Output the [X, Y] coordinate of the center of the cell containing the given text.  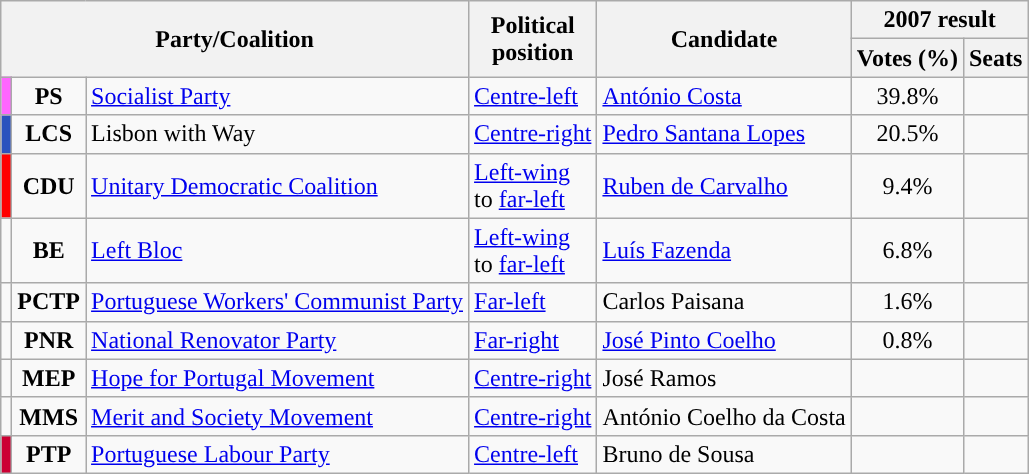
2007 result [940, 20]
António Coelho da Costa [724, 416]
Ruben de Carvalho [724, 186]
PS [49, 96]
Far-left [533, 302]
Luís Fazenda [724, 250]
MEP [49, 378]
Votes (%) [907, 58]
Portuguese Labour Party [278, 454]
Left Bloc [278, 250]
National Renovator Party [278, 340]
Bruno de Sousa [724, 454]
Candidate [724, 39]
Portuguese Workers' Communist Party [278, 302]
1.6% [907, 302]
Far-right [533, 340]
BE [49, 250]
PCTP [49, 302]
9.4% [907, 186]
6.8% [907, 250]
Carlos Paisana [724, 302]
Pedro Santana Lopes [724, 134]
0.8% [907, 340]
39.8% [907, 96]
PNR [49, 340]
José Pinto Coelho [724, 340]
20.5% [907, 134]
MMS [49, 416]
Lisbon with Way [278, 134]
Hope for Portugal Movement [278, 378]
PTP [49, 454]
Merit and Society Movement [278, 416]
José Ramos [724, 378]
Party/Coalition [235, 39]
LCS [49, 134]
António Costa [724, 96]
CDU [49, 186]
Unitary Democratic Coalition [278, 186]
Politicalposition [533, 39]
Socialist Party [278, 96]
Seats [995, 58]
